Capture the cell that displays the provided text and extract its (X, Y) central coordinate. 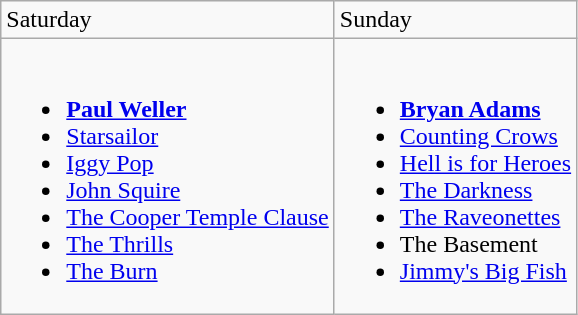
Sunday (455, 20)
Bryan AdamsCounting CrowsHell is for HeroesThe DarknessThe RaveonettesThe BasementJimmy's Big Fish (455, 176)
Paul WellerStarsailorIggy PopJohn SquireThe Cooper Temple ClauseThe ThrillsThe Burn (168, 176)
Saturday (168, 20)
